Search for the cell housing the specified text and yield its (X, Y) center coordinate. 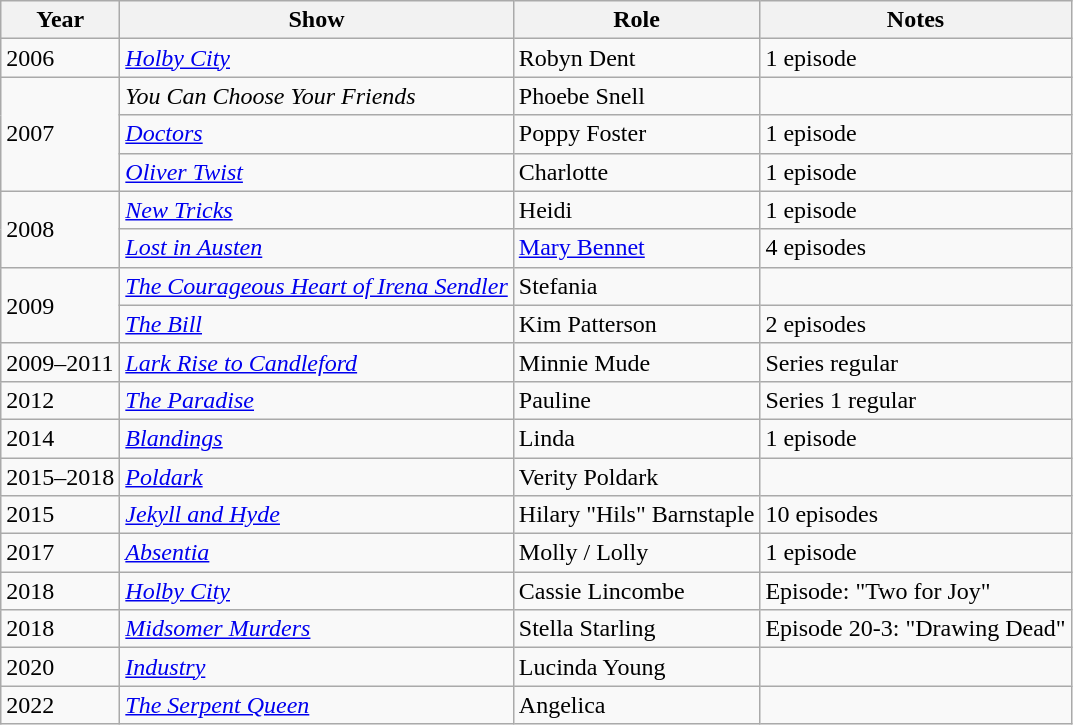
2015–2018 (60, 477)
4 episodes (916, 248)
2015 (60, 515)
The Serpent Queen (316, 705)
Absentia (316, 553)
2007 (60, 134)
Series regular (916, 362)
Minnie Mude (636, 362)
Notes (916, 20)
2 episodes (916, 324)
2009–2011 (60, 362)
Industry (316, 667)
Lost in Austen (316, 248)
The Bill (316, 324)
New Tricks (316, 210)
Heidi (636, 210)
Episode 20-3: "Drawing Dead" (916, 629)
10 episodes (916, 515)
2014 (60, 438)
Stefania (636, 286)
The Paradise (316, 400)
2022 (60, 705)
Doctors (316, 134)
Hilary "Hils" Barnstaple (636, 515)
Midsomer Murders (316, 629)
Poldark (316, 477)
2012 (60, 400)
2008 (60, 229)
Molly / Lolly (636, 553)
Episode: "Two for Joy" (916, 591)
Mary Bennet (636, 248)
2009 (60, 305)
Cassie Lincombe (636, 591)
Phoebe Snell (636, 96)
Role (636, 20)
Linda (636, 438)
Series 1 regular (916, 400)
Angelica (636, 705)
Pauline (636, 400)
2006 (60, 58)
Show (316, 20)
Kim Patterson (636, 324)
Jekyll and Hyde (316, 515)
2017 (60, 553)
Poppy Foster (636, 134)
Blandings (316, 438)
Oliver Twist (316, 172)
You Can Choose Your Friends (316, 96)
The Courageous Heart of Irena Sendler (316, 286)
Robyn Dent (636, 58)
2020 (60, 667)
Lark Rise to Candleford (316, 362)
Charlotte (636, 172)
Verity Poldark (636, 477)
Stella Starling (636, 629)
Year (60, 20)
Lucinda Young (636, 667)
